Find where the given text appears and provide that cell's center as [X, Y] coordinate. 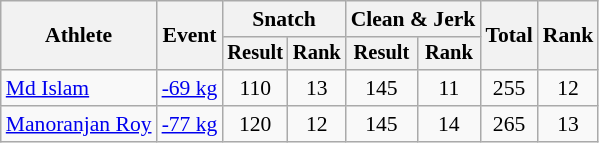
14 [448, 124]
Athlete [79, 36]
Md Islam [79, 88]
110 [255, 88]
11 [448, 88]
Snatch [284, 19]
Clean & Jerk [414, 19]
265 [508, 124]
120 [255, 124]
Manoranjan Roy [79, 124]
255 [508, 88]
-69 kg [190, 88]
-77 kg [190, 124]
Event [190, 36]
Total [508, 36]
